Detect which cell encompasses the target text, then output its (x, y) center coordinate. 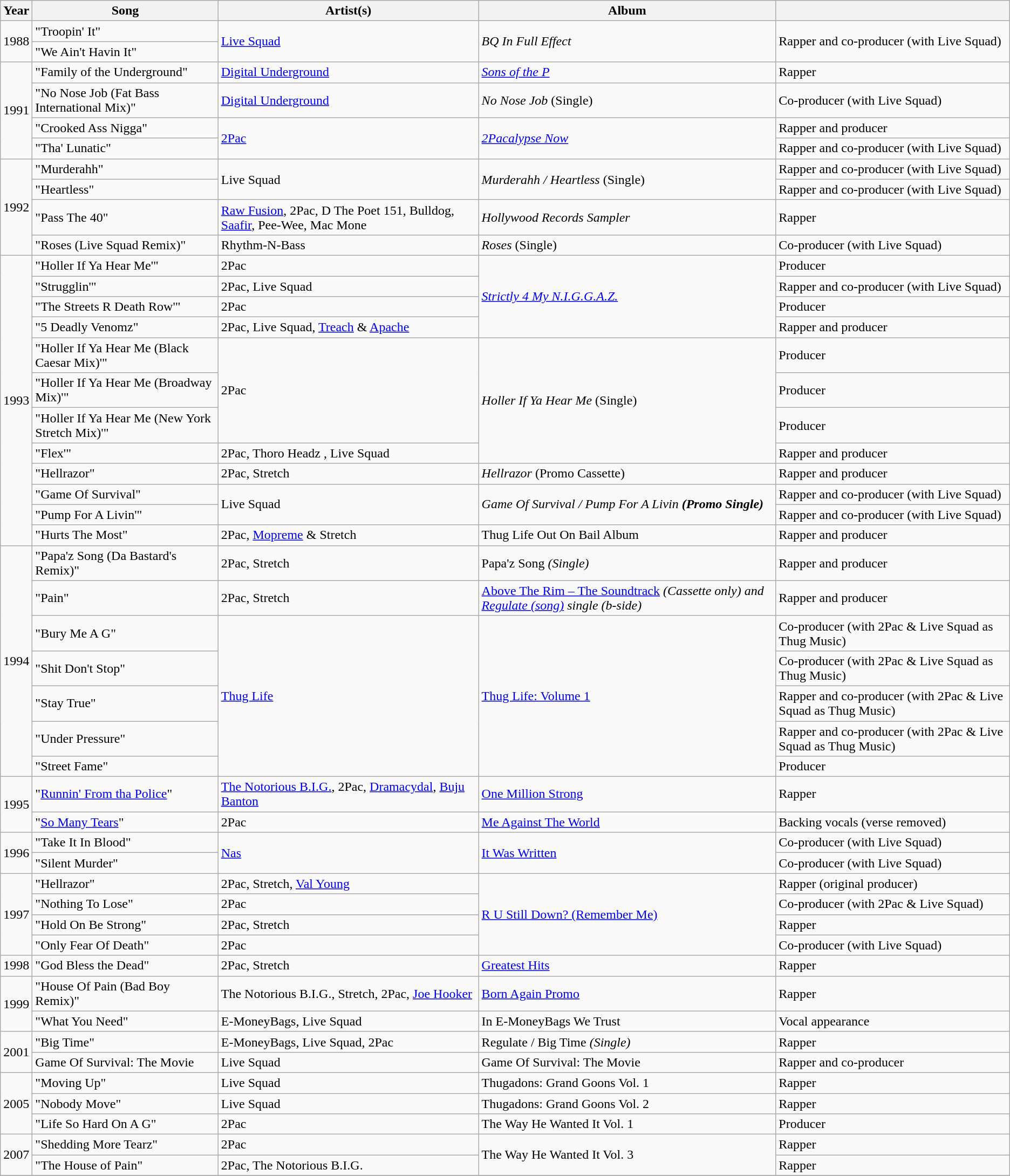
Strictly 4 My N.I.G.G.A.Z. (627, 296)
Thugadons: Grand Goons Vol. 2 (627, 1103)
1999 (16, 1003)
Born Again Promo (627, 994)
"Nothing To Lose" (125, 904)
Hellrazor (Promo Cassette) (627, 474)
It Was Written (627, 853)
1988 (16, 42)
2Pac, Live Squad, Treach & Apache (349, 327)
"Shit Don't Stop" (125, 668)
Greatest Hits (627, 966)
"Tha' Lunatic" (125, 148)
2Pac, Stretch, Val Young (349, 884)
"Game Of Survival" (125, 494)
"We Ain't Havin It" (125, 52)
Year (16, 11)
E-MoneyBags, Live Squad, 2Pac (349, 1042)
"House Of Pain (Bad Boy Remix)" (125, 994)
Papa'z Song (Single) (627, 563)
2Pacalypse Now (627, 138)
"Murderahh" (125, 169)
"5 Deadly Venomz" (125, 327)
Game Of Survival / Pump For A Livin (Promo Single) (627, 504)
"Silent Murder" (125, 863)
Co-producer (with 2Pac & Live Squad) (892, 904)
R U Still Down? (Remember Me) (627, 914)
Thug Life: Volume 1 (627, 696)
Hollywood Records Sampler (627, 217)
"Strugglin'" (125, 286)
1991 (16, 110)
"Troopin' It" (125, 31)
The Notorious B.I.G., 2Pac, Dramacydal, Buju Banton (349, 794)
"So Many Tears" (125, 822)
Vocal appearance (892, 1021)
"Big Time" (125, 1042)
"Hurts The Most" (125, 535)
"Under Pressure" (125, 738)
The Way He Wanted It Vol. 1 (627, 1124)
"Holler If Ya Hear Me (Black Caesar Mix)'" (125, 355)
Album (627, 11)
1995 (16, 805)
"Family of the Underground" (125, 72)
One Million Strong (627, 794)
Me Against The World (627, 822)
Artist(s) (349, 11)
Raw Fusion, 2Pac, D The Poet 151, Bulldog, Saafir, Pee-Wee, Mac Mone (349, 217)
"Street Fame" (125, 767)
2005 (16, 1103)
Thugadons: Grand Goons Vol. 1 (627, 1083)
"Pump For A Livin'" (125, 515)
Rapper (original producer) (892, 884)
1993 (16, 400)
Thug Life Out On Bail Album (627, 535)
"Moving Up" (125, 1083)
"What You Need" (125, 1021)
Backing vocals (verse removed) (892, 822)
Thug Life (349, 696)
The Notorious B.I.G., Stretch, 2Pac, Joe Hooker (349, 994)
"God Bless the Dead" (125, 966)
Holler If Ya Hear Me (Single) (627, 400)
"Pain" (125, 598)
"Hold On Be Strong" (125, 925)
Nas (349, 853)
Above The Rim – The Soundtrack (Cassette only) and Regulate (song) single (b-side) (627, 598)
"Only Fear Of Death" (125, 945)
2Pac, Live Squad (349, 286)
2Pac, Mopreme & Stretch (349, 535)
1997 (16, 914)
"Flex'" (125, 453)
1992 (16, 207)
"Heartless" (125, 189)
"The House of Pain" (125, 1165)
"Holler If Ya Hear Me (New York Stretch Mix)'" (125, 425)
"Holler If Ya Hear Me (Broadway Mix)'" (125, 391)
1994 (16, 661)
Sons of the P (627, 72)
In E-MoneyBags We Trust (627, 1021)
"Holler If Ya Hear Me'" (125, 265)
BQ In Full Effect (627, 42)
"Papa'z Song (Da Bastard's Remix)" (125, 563)
Regulate / Big Time (Single) (627, 1042)
2Pac, The Notorious B.I.G. (349, 1165)
"Runnin' From tha Police" (125, 794)
2007 (16, 1155)
2001 (16, 1052)
1998 (16, 966)
No Nose Job (Single) (627, 100)
1996 (16, 853)
2Pac, Thoro Headz , Live Squad (349, 453)
"Roses (Live Squad Remix)" (125, 245)
"Take It In Blood" (125, 843)
"No Nose Job (Fat Bass International Mix)" (125, 100)
"Bury Me A G" (125, 633)
"The Streets R Death Row'" (125, 307)
Murderahh / Heartless (Single) (627, 179)
"Life So Hard On A G" (125, 1124)
Song (125, 11)
"Stay True" (125, 703)
Rhythm-N-Bass (349, 245)
"Shedding More Tearz" (125, 1145)
Roses (Single) (627, 245)
E-MoneyBags, Live Squad (349, 1021)
The Way He Wanted It Vol. 3 (627, 1155)
Rapper and co-producer (892, 1062)
"Nobody Move" (125, 1103)
"Pass The 40" (125, 217)
"Crooked Ass Nigga" (125, 128)
